Detect which cell encompasses the target text, then output its (x, y) center coordinate. 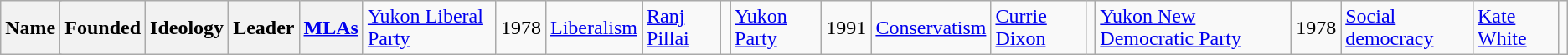
Conservatism (931, 28)
MLAs (331, 28)
1991 (846, 28)
Kate White (1515, 28)
Founded (103, 28)
Currie Dixon (1039, 28)
Yukon New Democratic Party (1194, 28)
Yukon Party (776, 28)
Social democracy (1407, 28)
Ideology (188, 28)
Ranj Pillai (682, 28)
Leader (264, 28)
Name (30, 28)
Liberalism (593, 28)
Yukon Liberal Party (429, 28)
